Return [x, y] of the center of cell containing provided text 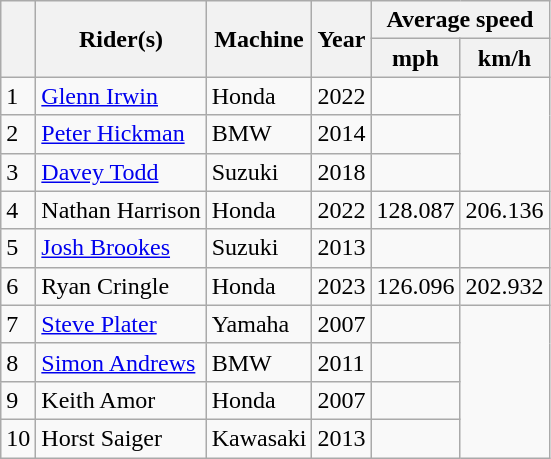
7 [18, 324]
Steve Plater [121, 324]
Machine [259, 39]
2 [18, 134]
Yamaha [259, 324]
Davey Todd [121, 172]
Josh Brookes [121, 248]
Simon Andrews [121, 362]
9 [18, 400]
126.096 [416, 286]
6 [18, 286]
8 [18, 362]
2018 [342, 172]
2011 [342, 362]
Nathan Harrison [121, 210]
mph [416, 58]
4 [18, 210]
128.087 [416, 210]
Kawasaki [259, 438]
Horst Saiger [121, 438]
2023 [342, 286]
3 [18, 172]
Keith Amor [121, 400]
1 [18, 96]
5 [18, 248]
Peter Hickman [121, 134]
Ryan Cringle [121, 286]
Year [342, 39]
Rider(s) [121, 39]
206.136 [504, 210]
Average speed [460, 20]
Glenn Irwin [121, 96]
10 [18, 438]
km/h [504, 58]
2014 [342, 134]
202.932 [504, 286]
